Pinpoint the cell where the given text exists, returning its [X, Y] midpoint coordinate. 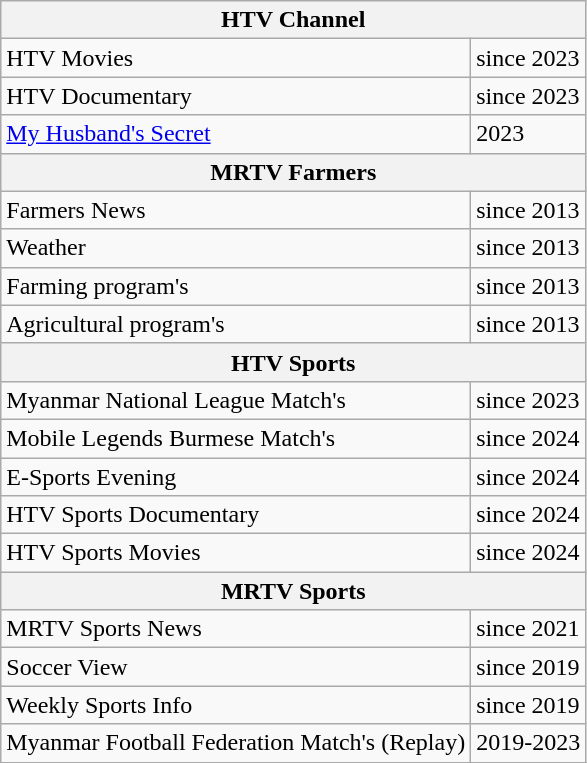
Myanmar Football Federation Match's (Replay) [236, 743]
2023 [528, 134]
Farming program's [236, 286]
My Husband's Secret [236, 134]
Soccer View [236, 667]
Mobile Legends Burmese Match's [236, 438]
HTV Sports [294, 362]
MRTV Sports News [236, 629]
HTV Documentary [236, 96]
MRTV Farmers [294, 172]
since 2021 [528, 629]
Farmers News [236, 210]
Agricultural program's [236, 324]
2019-2023 [528, 743]
Weekly Sports Info [236, 705]
MRTV Sports [294, 591]
E-Sports Evening [236, 477]
Myanmar National League Match's [236, 400]
HTV Sports Movies [236, 553]
Weather [236, 248]
HTV Channel [294, 20]
HTV Movies [236, 58]
HTV Sports Documentary [236, 515]
